Return the [X, Y] coordinate for the center point of the cell that contains the specified text.  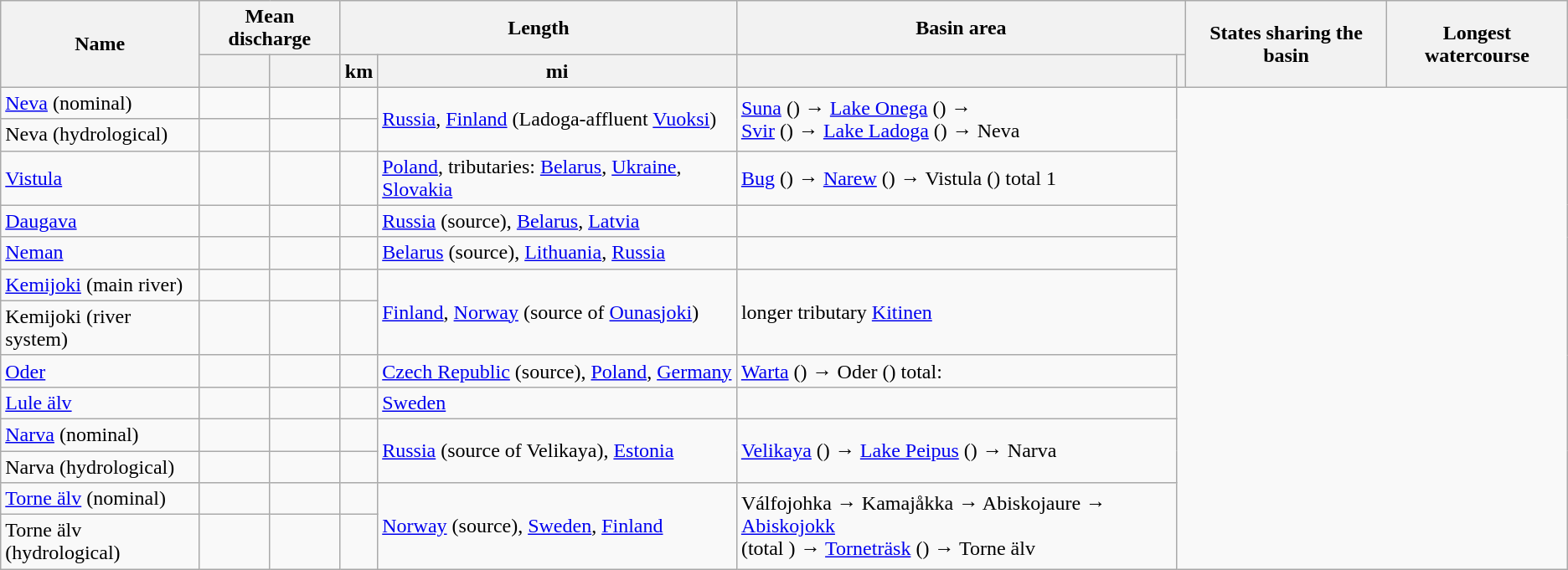
Lule älv [101, 403]
Poland, tributaries: Belarus, Ukraine, Slovakia [558, 177]
States sharing the basin [1287, 44]
Russia (source), Belarus, Latvia [558, 221]
Narva (nominal) [101, 434]
Name [101, 44]
Torne älv (nominal) [101, 499]
Neva (nominal) [101, 103]
Bug () → Narew () → Vistula () total 1 [957, 177]
Kemijoki (river system) [101, 328]
Russia (source of Velikaya), Estonia [558, 450]
km [358, 71]
Kemijoki (main river) [101, 285]
Válfojohka → Kamajåkka → Abiskojaure → Abiskojokk(total ) → Torneträsk () → Torne älv [957, 526]
Finland, Norway (source of Ounasjoki) [558, 311]
Vistula [101, 177]
Basin area [961, 28]
Neva (hydrological) [101, 135]
Belarus (source), Lithuania, Russia [558, 253]
Russia, Finland (Ladoga-affluent Vuoksi) [558, 119]
Neman [101, 253]
Velikaya () → Lake Peipus () → Narva [957, 450]
Mean discharge [270, 28]
longer tributary Kitinen [957, 311]
Norway (source), Sweden, Finland [558, 526]
Warta () → Oder () total: [957, 371]
Czech Republic (source), Poland, Germany [558, 371]
mi [558, 71]
Suna () → Lake Onega () →Svir () → Lake Ladoga () → Neva [957, 119]
Sweden [558, 403]
Oder [101, 371]
Narva (hydrological) [101, 466]
Torne älv (hydrological) [101, 542]
Longest watercourse [1478, 44]
Daugava [101, 221]
Length [538, 28]
